Locate the cell with the specified text and output its [x, y] center coordinate. 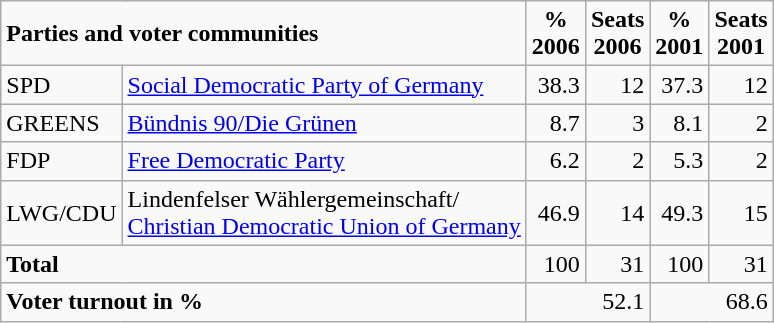
%2006 [556, 34]
Voter turnout in % [264, 302]
49.3 [680, 212]
Parties and voter communities [264, 34]
Total [264, 264]
14 [617, 212]
37.3 [680, 85]
Seats2001 [741, 34]
8.7 [556, 123]
3 [617, 123]
68.6 [712, 302]
Seats2006 [617, 34]
FDP [62, 161]
%2001 [680, 34]
8.1 [680, 123]
Social Democratic Party of Germany [324, 85]
46.9 [556, 212]
SPD [62, 85]
Lindenfelser Wählergemeinschaft/Christian Democratic Union of Germany [324, 212]
Free Democratic Party [324, 161]
52.1 [588, 302]
GREENS [62, 123]
38.3 [556, 85]
6.2 [556, 161]
5.3 [680, 161]
LWG/CDU [62, 212]
15 [741, 212]
Bündnis 90/Die Grünen [324, 123]
